Capture the cell that displays the provided text and extract its [X, Y] central coordinate. 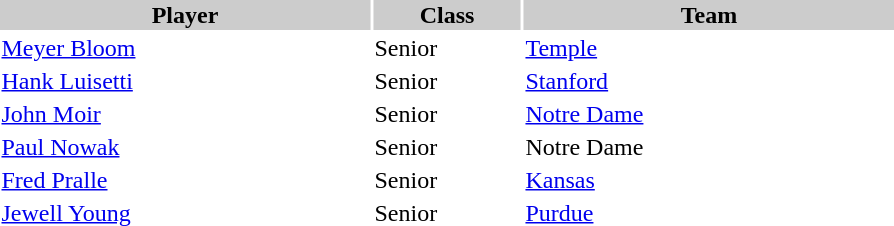
Player [185, 15]
Temple [709, 48]
Class [447, 15]
Stanford [709, 81]
Hank Luisetti [185, 81]
Team [709, 15]
John Moir [185, 114]
Kansas [709, 180]
Paul Nowak [185, 147]
Meyer Bloom [185, 48]
Fred Pralle [185, 180]
